Scan for the cell matching the given text and deliver its (X, Y) coordinate at center. 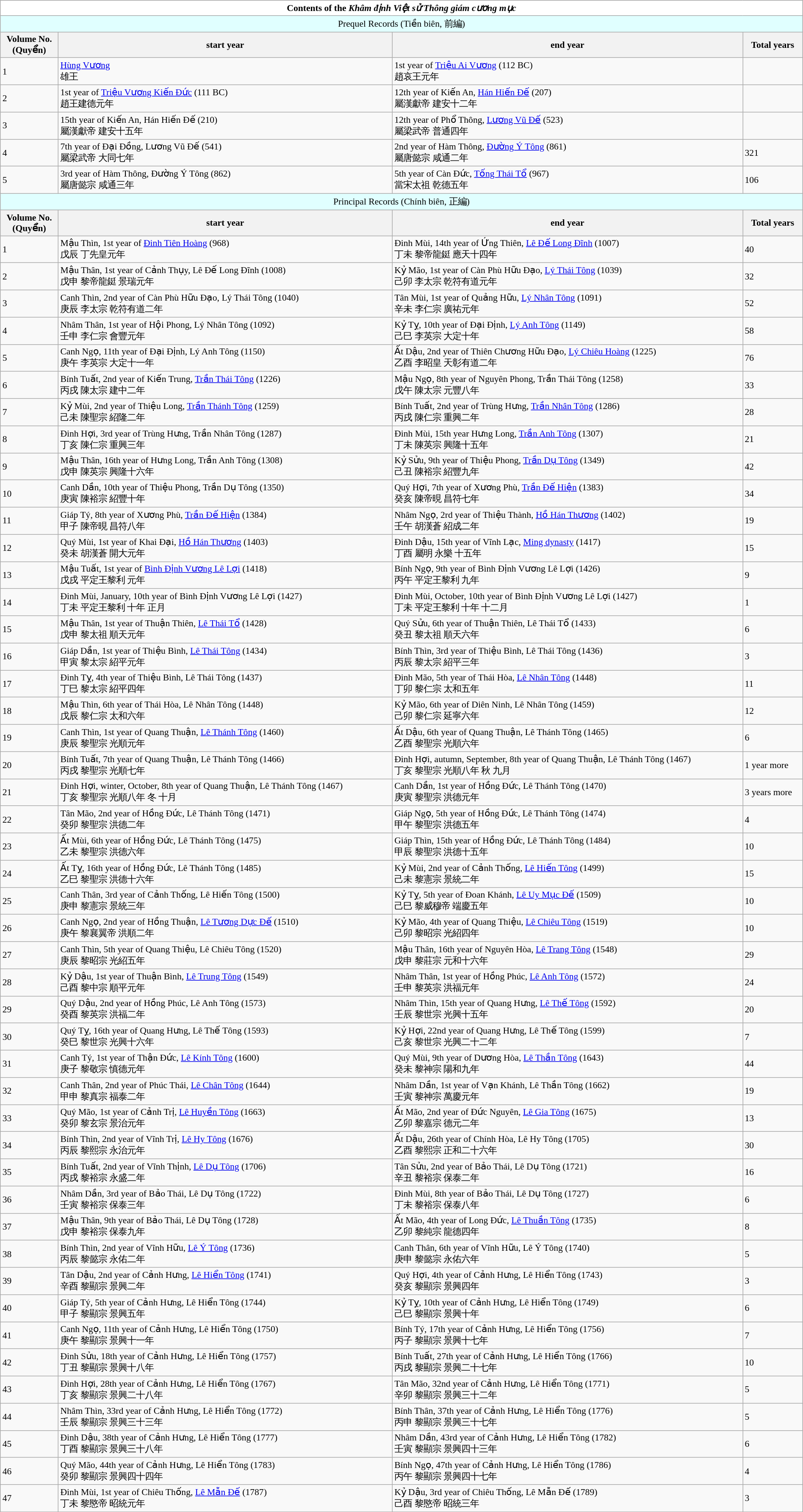
Giáp Dần, 1st year of Thiệu Bình, Lê Thái Tông (1434)甲寅 黎太宗 紹平元年 (225, 656)
Bính Thìn, 3rd year of Thiệu Bình, Lê Thái Tông (1436)丙辰 黎太宗 紹平三年 (568, 656)
Kỷ Mùi, 2nd year of Thiệu Long, Trần Thánh Tông (1259)己未 陳聖宗 紹隆二年 (225, 412)
Nhâm Ngọ, 2rd year of Thiệu Thành, Hồ Hán Thương (1402)壬午 胡漢蒼 紹成二年 (568, 521)
Canh Thân, 2nd year of Phúc Thái, Lê Chân Tông (1644)甲申 黎真宗 福泰二年 (225, 1091)
Mậu Ngọ, 8th year of Nguyên Phong, Trần Thái Tông (1258)戊午 陳太宗 元豐八年 (568, 385)
Canh Thìn, 2nd year of Càn Phù Hữu Đạo, Lý Thái Tông (1040)庚辰 李太宗 乾符有道二年 (225, 304)
45 (30, 1444)
106 (773, 180)
43 (30, 1390)
Bính Tuất, 7th year of Quang Thuận, Lê Thánh Tông (1466)丙戌 黎聖宗 光順七年 (225, 765)
Nhâm Thìn, 33rd year of Cảnh Hưng, Lê Hiển Tông (1772)壬辰 黎顯宗 景興三十三年 (225, 1417)
5th year of Càn Đức, Tống Thái Tổ (967)當宋太祖 乾德五年 (568, 180)
Quý Hợi, 4th year of Cảnh Hưng, Lê Hiển Tông (1743)癸亥 黎顯宗 景興四年 (568, 1281)
Canh Thìn, 1st year of Quang Thuận, Lê Thánh Tông (1460)庚辰 黎聖宗 光順元年 (225, 738)
Bính Tuất, 2nd year of Kiến Trung, Trần Thái Tông (1226)丙戌 陳太宗 建中二年 (225, 385)
321 (773, 152)
22 (30, 819)
Quý Dậu, 2nd year of Hồng Phúc, Lê Anh Tông (1573)癸酉 黎英宗 洪福二年 (225, 1009)
Kỷ Tỵ, 10th year of Cảnh Hưng, Lê Hiển Tông (1749)己巳 黎顯宗 景興十年 (568, 1308)
12th year of Phổ Thông, Lương Vũ Đế (523)屬梁武帝 普通四年 (568, 125)
Bính Tý, 17th year of Cảnh Hưng, Lê Hiển Tông (1756)丙子 黎顯宗 景興十七年 (568, 1335)
Bính Thìn, 2nd year of Vĩnh Hữu, Lê Ý Tông (1736)丙辰 黎懿宗 永佑二年 (225, 1254)
Quý Mùi, 9th year of Dương Hòa, Lê Thần Tông (1643)癸未 黎神宗 陽和九年 (568, 1064)
Đinh Mùi, 8th year of Bảo Thái, Lê Dụ Tông (1727)丁未 黎裕宗 保泰八年 (568, 1200)
Bính Tuất, 2nd year of Vĩnh Thịnh, Lê Dụ Tông (1706)丙戌 黎裕宗 永盛二年 (225, 1172)
Kỷ Dậu, 1st year of Thuận Bình, Lê Trung Tông (1549)己酉 黎中宗 順平元年 (225, 982)
26 (30, 928)
Đinh Dậu, 15th year of Vĩnh Lạc, Ming dynasty (1417)丁酉 屬明 永樂 十五年 (568, 548)
Canh Thân, 3rd year of Cảnh Thống, Lê Hiến Tông (1500)庚申 黎憲宗 景統三年 (225, 901)
Tân Mùi, 1st year of Quảng Hữu, Lý Nhân Tông (1091)辛未 李仁宗 廣祐元年 (568, 304)
Đinh Mùi, 15th year Hưng Long, Trần Anh Tông (1307)丁未 陳英宗 興隆十五年 (568, 439)
Quý Mão, 1st year of Cảnh Trị, Lê Huyền Tông (1663)癸卯 黎玄宗 景治元年 (225, 1118)
Kỷ Mão, 6th year of Diên Ninh, Lê Nhân Tông (1459)己卯 黎仁宗 延寧六年 (568, 711)
Ất Dậu, 6th year of Quang Thuận, Lê Thánh Tông (1465)乙酉 黎聖宗 光順六年 (568, 738)
3rd year of Hàm Thông, Đường Ý Tông (862)屬唐懿宗 咸通三年 (225, 180)
Nhâm Dần, 1st year of Vạn Khánh, Lê Thần Tông (1662)壬寅 黎神宗 萬慶元年 (568, 1091)
35 (30, 1172)
25 (30, 901)
Canh Ngọ, 2nd year of Hồng Thuận, Lê Tương Dực Đế (1510)庚午 黎襄翼帝 洪順二年 (225, 928)
Ất Mùi, 6th year of Hồng Đức, Lê Thánh Tông (1475)乙未 黎聖宗 洪德六年 (225, 846)
Prequel Records (Tiền biên, 前編) (401, 24)
Tân Mão, 32nd year of Cảnh Hưng, Lê Hiển Tông (1771)辛卯 黎顯宗 景興三十二年 (568, 1390)
Giáp Tý, 5th year of Cảnh Hưng, Lê Hiển Tông (1744)甲子 黎顯宗 景興五年 (225, 1308)
Quý Mùi, 1st year of Khai Đại, Hồ Hán Thương (1403)癸未 胡漢蒼 開大元年 (225, 548)
Ất Mão, 2nd year of Đức Nguyên, Lê Gia Tông (1675)乙卯 黎嘉宗 德元二年 (568, 1118)
Giáp Ngọ, 5th year of Hồng Đức, Lê Thánh Tông (1474)甲午 黎聖宗 洪德五年 (568, 819)
15th year of Kiến An, Hán Hiến Đế (210)屬漢獻帝 建安十五年 (225, 125)
Canh Dần, 1st year of Hồng Đức, Lê Thánh Tông (1470)庚寅 黎聖宗 洪德元年 (568, 792)
Kỷ Hợi, 22nd year of Quang Hưng, Lê Thế Tông (1599)己亥 黎世宗 光興二十二年 (568, 1037)
Đinh Mùi, January, 10th year of Bình Định Vương Lê Lợi (1427)丁未 平定王黎利 十年 正月 (225, 602)
17 (30, 683)
Đinh Mùi, 1st year of Chiêu Thống, Lê Mẫn Đế (1787)丁未 黎愍帝 昭統元年 (225, 1498)
Quý Tỵ, 16th year of Quang Hưng, Lê Thế Tông (1593)癸巳 黎世宗 光興十六年 (225, 1037)
Quý Sửu, 6th year of Thuận Thiên, Lê Thái Tổ (1433)癸丑 黎太祖 順天六年 (568, 629)
36 (30, 1200)
Mậu Tuất, 1st year of Bình Định Vương Lê Lợi (1418)戊戌 平定王黎利 元年 (225, 575)
37 (30, 1227)
Bính Ngọ, 9th year of Bình Định Vương Lê Lợi (1426)丙午 平定王黎利 九年 (568, 575)
Đinh Mão, 5th year of Thái Hòa, Lê Nhân Tông (1448)丁卯 黎仁宗 太和五年 (568, 683)
23 (30, 846)
Nhâm Thân, 1st year of Hồng Phúc, Lê Anh Tông (1572)壬申 黎英宗 洪福元年 (568, 982)
Canh Tý, 1st year of Thận Đức, Lê Kính Tông (1600)庚子 黎敬宗 慎德元年 (225, 1064)
Mậu Thân, 16th year of Nguyên Hòa, Lê Trang Tông (1548)戊申 黎莊宗 元和十六年 (568, 955)
Canh Thân, 6th year of Vĩnh Hữu, Lê Ý Tông (1740)庚申 黎懿宗 永佑六年 (568, 1254)
Nhâm Thân, 1st year of Hội Phong, Lý Nhân Tông (1092)壬申 李仁宗 會豐元年 (225, 331)
Mậu Thân, 16th year of Hưng Long, Trần Anh Tông (1308)戊申 陳英宗 興隆十六年 (225, 467)
Kỷ Mão, 4th year of Quang Thiệu, Lê Chiêu Tông (1519)己卯 黎昭宗 光紹四年 (568, 928)
Mậu Thân, 9th year of Bảo Thái, Lê Dụ Tông (1728)戊申 黎裕宗 保泰九年 (225, 1227)
Canh Thìn, 5th year of Quang Thiệu, Lê Chiêu Tông (1520)庚辰 黎昭宗 光紹五年 (225, 955)
Bính Tuất, 2nd year of Trùng Hưng, Trần Nhân Tông (1286)丙戌 陳仁宗 重興二年 (568, 412)
1st year of Triệu Vương Kiến Đức (111 BC)趙王建德元年 (225, 98)
Canh Dần, 10th year of Thiệu Phong, Trần Dụ Tông (1350)庚寅 陳裕宗 紹豐十年 (225, 494)
Nhâm Dần, 3rd year of Bảo Thái, Lê Dụ Tông (1722)壬寅 黎裕宗 保泰三年 (225, 1200)
Canh Ngọ, 11th year of Đại Định, Lý Anh Tông (1150)庚午 李英宗 大定十一年 (225, 358)
Kỷ Sửu, 9th year of Thiệu Phong, Trần Dụ Tông (1349)己丑 陳裕宗 紹豐九年 (568, 467)
Mậu Thìn, 6th year of Thái Hòa, Lê Nhân Tông (1448)戊辰 黎仁宗 太和六年 (225, 711)
7th year of Đại Đồng, Lương Vũ Đế (541)屬梁武帝 大同七年 (225, 152)
58 (773, 331)
Ất Tỵ, 16th year of Hồng Đức, Lê Thánh Tông (1485)乙巳 黎聖宗 洪德十六年 (225, 873)
Canh Ngọ, 11th year of Cảnh Hưng, Lê Hiển Tông (1750)庚午 黎顯宗 景興十一年 (225, 1335)
Kỷ Tỵ, 10th year of Đại Định, Lý Anh Tông (1149)己巳 李英宗 大定十年 (568, 331)
Bính Tuất, 27th year of Cảnh Hưng, Lê Hiển Tông (1766)丙戌 黎顯宗 景興二十七年 (568, 1363)
Giáp Thìn, 15th year of Hồng Đức, Lê Thánh Tông (1484)甲辰 黎聖宗 洪德十五年 (568, 846)
Kỷ Mão, 1st year of Càn Phù Hữu Đạo, Lý Thái Tông (1039)己卯 李太宗 乾符有道元年 (568, 276)
Đinh Tỵ, 4th year of Thiệu Bình, Lê Thái Tông (1437)丁巳 黎太宗 紹平四年 (225, 683)
Kỷ Tỵ, 5th year of Đoan Khánh, Lê Uy Mục Đế (1509)己巳 黎威穆帝 端慶五年 (568, 901)
1 year more (773, 765)
Đinh Hợi, winter, October, 8th year of Quang Thuận, Lê Thánh Tông (1467)丁亥 黎聖宗 光順八年 冬 十月 (225, 792)
Principal Records (Chính biên, 正編) (401, 202)
Đinh Hợi, autumn, September, 8th year of Quang Thuận, Lê Thánh Tông (1467)丁亥 黎聖宗 光順八年 秋 九月 (568, 765)
Đinh Dậu, 38th year of Cảnh Hưng, Lê Hiển Tông (1777)丁酉 黎顯宗 景興三十八年 (225, 1444)
76 (773, 358)
Mậu Thìn, 1st year of Đinh Tiên Hoàng (968)戊辰 丁先皇元年 (225, 249)
46 (30, 1471)
Nhâm Dần, 43rd year of Cảnh Hưng, Lê Hiển Tông (1782)壬寅 黎顯宗 景興四十三年 (568, 1444)
12th year of Kiến An, Hán Hiến Đế (207)屬漢獻帝 建安十二年 (568, 98)
Bính Ngọ, 47th year of Cảnh Hưng, Lê Hiển Tông (1786)丙午 黎顯宗 景興四十七年 (568, 1471)
Quý Hợi, 7th year of Xương Phù, Trần Đế Hiện (1383)癸亥 陳帝晛 昌符七年 (568, 494)
Quý Mão, 44th year of Cảnh Hưng, Lê Hiển Tông (1783)癸卯 黎顯宗 景興四十四年 (225, 1471)
27 (30, 955)
Tân Mão, 2nd year of Hồng Đức, Lê Thánh Tông (1471)癸卯 黎聖宗 洪德二年 (225, 819)
Bính Thân, 37th year of Cảnh Hưng, Lê Hiển Tông (1776)丙申 黎顯宗 景興三十七年 (568, 1417)
Hùng Vương雄王 (225, 71)
Đinh Hợi, 28th year of Cảnh Hưng, Lê Hiển Tông (1767)丁亥 黎顯宗 景興二十八年 (225, 1390)
Đinh Sửu, 18th year of Cảnh Hưng, Lê Hiển Tông (1757)丁丑 黎顯宗 景興十八年 (225, 1363)
Mậu Thân, 1st year of Thuận Thiên, Lê Thái Tổ (1428)戊申 黎太祖 順天元年 (225, 629)
41 (30, 1335)
38 (30, 1254)
18 (30, 711)
14 (30, 602)
47 (30, 1498)
1st year of Triệu Ai Vương (112 BC)趙哀王元年 (568, 71)
Mậu Thân, 1st year of Cảnh Thụy, Lê Đế Long Đĩnh (1008)戊申 黎帝龍鋌 景瑞元年 (225, 276)
39 (30, 1281)
Bính Thìn, 2nd year of Vĩnh Trị, Lê Hy Tông (1676)丙辰 黎熙宗 永治元年 (225, 1145)
Ất Dậu, 26th year of Chính Hòa, Lê Hy Tông (1705)乙酉 黎熙宗 正和二十六年 (568, 1145)
Đinh Hợi, 3rd year of Trùng Hưng, Trần Nhân Tông (1287)丁亥 陳仁宗 重興三年 (225, 439)
Đinh Mùi, 14th year of Ứng Thiên, Lê Đế Long Đĩnh (1007)丁未 黎帝龍鋌 應天十四年 (568, 249)
Giáp Tý, 8th year of Xương Phù, Trần Đế Hiện (1384)甲子 陳帝晛 昌符八年 (225, 521)
Tân Sửu, 2nd year of Bảo Thái, Lê Dụ Tông (1721)辛丑 黎裕宗 保泰二年 (568, 1172)
Tân Dậu, 2nd year of Cảnh Hưng, Lê Hiển Tông (1741)辛酉 黎顯宗 景興二年 (225, 1281)
Ất Mão, 4th year of Long Đức, Lê Thuần Tông (1735)乙卯 黎純宗 龍德四年 (568, 1227)
52 (773, 304)
Nhâm Thìn, 15th year of Quang Hưng, Lê Thế Tông (1592)壬辰 黎世宗 光興十五年 (568, 1009)
Kỷ Dậu, 3rd year of Chiêu Thống, Lê Mẫn Đế (1789)己酉 黎愍帝 昭統三年 (568, 1498)
31 (30, 1064)
2nd year of Hàm Thông, Đường Ý Tông (861)屬唐懿宗 咸通二年 (568, 152)
Contents of the Khâm định Việt sử Thông giám cương mục (401, 8)
Ất Dậu, 2nd year of Thiên Chương Hữu Đạo, Lý Chiêu Hoàng (1225)乙酉 李昭皇 天彰有道二年 (568, 358)
Kỷ Mùi, 2nd year of Cảnh Thống, Lê Hiến Tông (1499)己未 黎憲宗 景統二年 (568, 873)
Đinh Mùi, October, 10th year of Bình Định Vương Lê Lợi (1427)丁未 平定王黎利 十年 十二月 (568, 602)
3 years more (773, 792)
